From the cell containing the given text, extract its center point as (X, Y) coordinate. 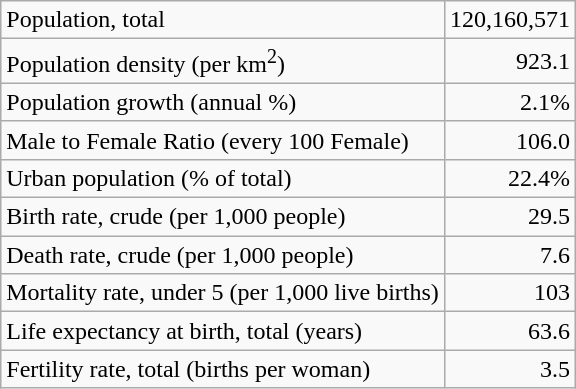
Fertility rate, total (births per woman) (223, 369)
2.1% (510, 102)
Population density (per km2) (223, 62)
63.6 (510, 331)
Birth rate, crude (per 1,000 people) (223, 217)
29.5 (510, 217)
Population growth (annual %) (223, 102)
7.6 (510, 255)
Death rate, crude (per 1,000 people) (223, 255)
Urban population (% of total) (223, 178)
22.4% (510, 178)
103 (510, 293)
Male to Female Ratio (every 100 Female) (223, 140)
106.0 (510, 140)
Population, total (223, 20)
3.5 (510, 369)
Life expectancy at birth, total (years) (223, 331)
120,160,571 (510, 20)
Mortality rate, under 5 (per 1,000 live births) (223, 293)
923.1 (510, 62)
